From the cell containing the given text, extract its center point as (x, y) coordinate. 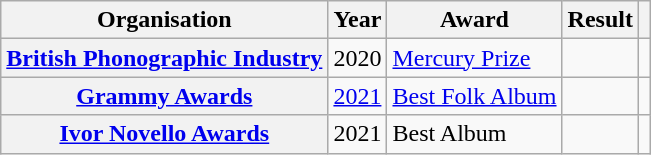
Grammy Awards (164, 96)
British Phonographic Industry (164, 58)
Organisation (164, 20)
2020 (358, 58)
Mercury Prize (474, 58)
Year (358, 20)
Ivor Novello Awards (164, 134)
Best Folk Album (474, 96)
Result (600, 20)
Best Album (474, 134)
Award (474, 20)
